Provide the (X, Y) coordinate of the cell's center where the given text is located.  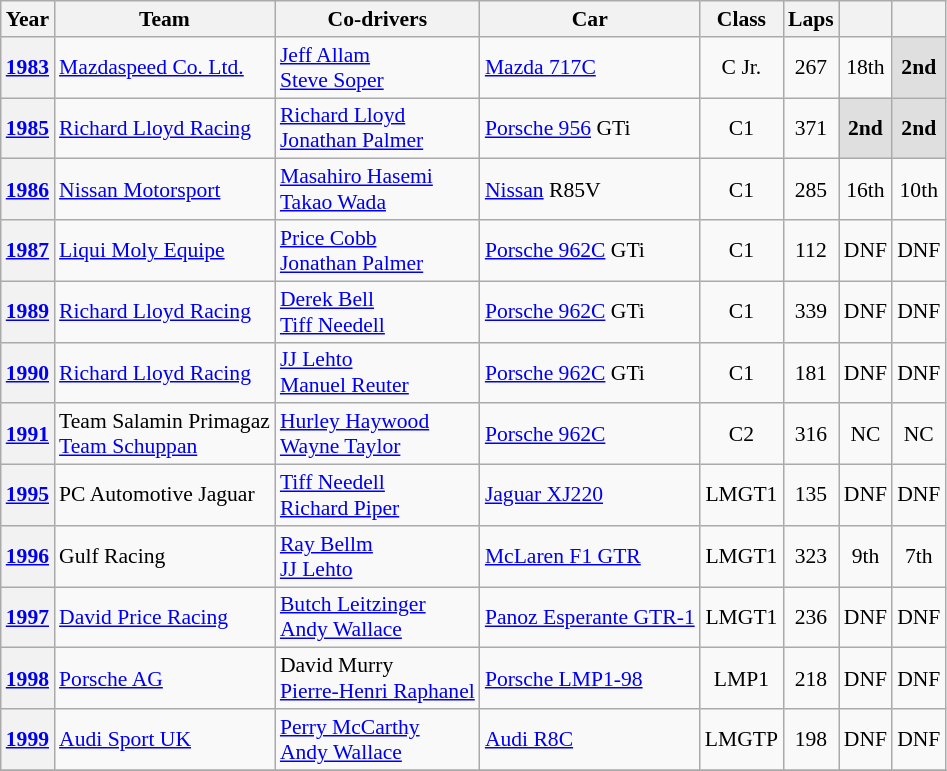
Laps (811, 19)
371 (811, 128)
1991 (28, 434)
David Murry Pierre-Henri Raphanel (378, 678)
David Price Racing (164, 618)
16th (866, 190)
Jaguar XJ220 (590, 496)
Masahiro Hasemi Takao Wada (378, 190)
316 (811, 434)
Year (28, 19)
Mazda 717C (590, 68)
Perry McCarthy Andy Wallace (378, 740)
Hurley Haywood Wayne Taylor (378, 434)
Porsche 962C (590, 434)
181 (811, 372)
Gulf Racing (164, 556)
Nissan Motorsport (164, 190)
Derek Bell Tiff Needell (378, 312)
218 (811, 678)
1990 (28, 372)
C2 (742, 434)
Nissan R85V (590, 190)
Butch Leitzinger Andy Wallace (378, 618)
McLaren F1 GTR (590, 556)
323 (811, 556)
1998 (28, 678)
339 (811, 312)
Price Cobb Jonathan Palmer (378, 250)
Audi Sport UK (164, 740)
1995 (28, 496)
1985 (28, 128)
Liqui Moly Equipe (164, 250)
1987 (28, 250)
18th (866, 68)
9th (866, 556)
1997 (28, 618)
Team Salamin Primagaz Team Schuppan (164, 434)
112 (811, 250)
1983 (28, 68)
Porsche AG (164, 678)
C Jr. (742, 68)
Ray Bellm JJ Lehto (378, 556)
Audi R8C (590, 740)
JJ Lehto Manuel Reuter (378, 372)
1996 (28, 556)
Porsche LMP1-98 (590, 678)
Class (742, 19)
Team (164, 19)
198 (811, 740)
Co-drivers (378, 19)
267 (811, 68)
1986 (28, 190)
10th (918, 190)
Jeff Allam Steve Soper (378, 68)
Porsche 956 GTi (590, 128)
7th (918, 556)
PC Automotive Jaguar (164, 496)
1989 (28, 312)
135 (811, 496)
Panoz Esperante GTR-1 (590, 618)
LMP1 (742, 678)
1999 (28, 740)
285 (811, 190)
Richard Lloyd Jonathan Palmer (378, 128)
236 (811, 618)
Tiff Needell Richard Piper (378, 496)
LMGTP (742, 740)
Mazdaspeed Co. Ltd. (164, 68)
Car (590, 19)
